Provide the [X, Y] coordinate of the cell's center where the given text is located.  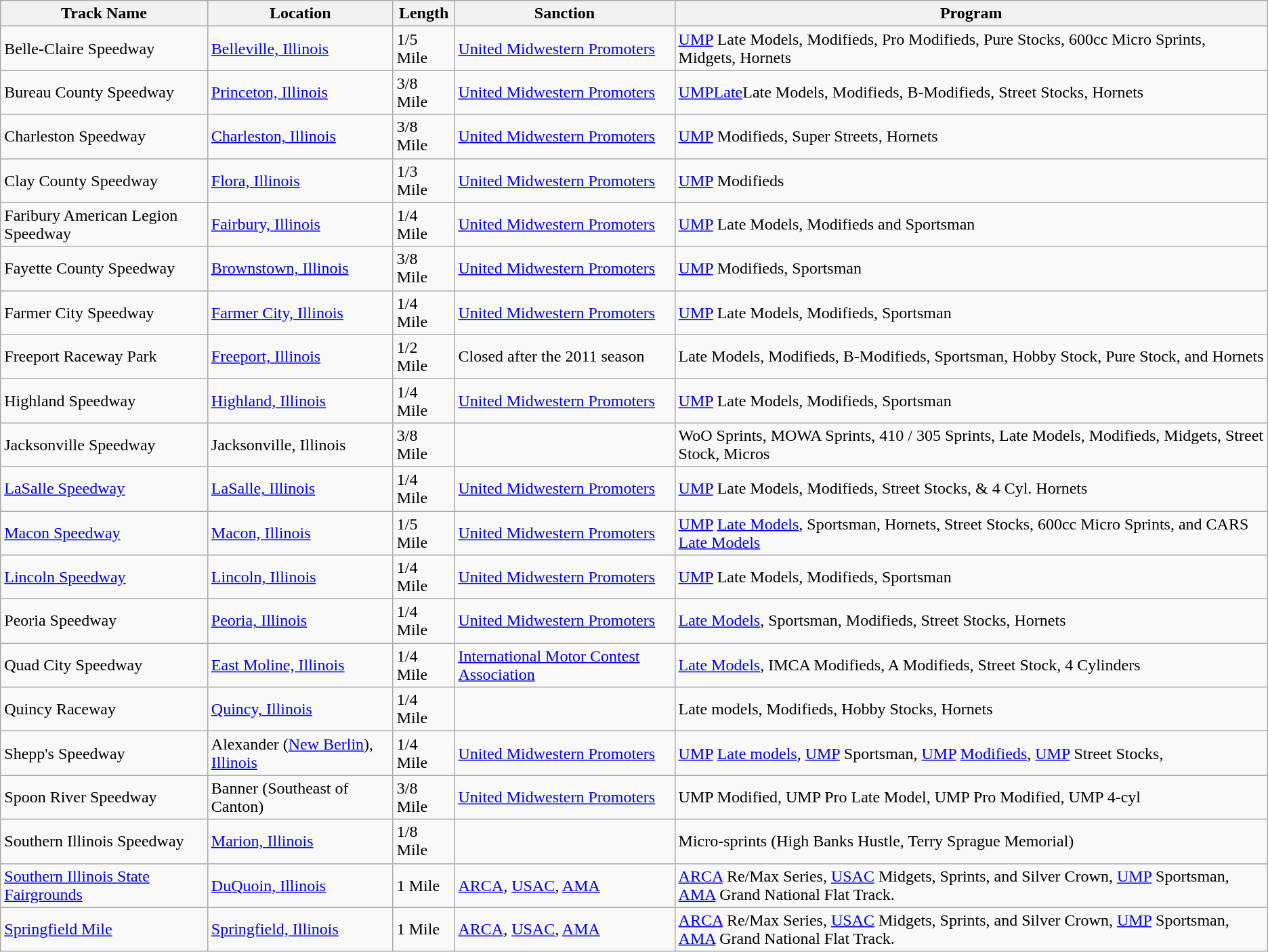
LaSalle, Illinois [300, 489]
Belle-Claire Speedway [104, 49]
1/8 Mile [424, 841]
LaSalle Speedway [104, 489]
UMP Late Models, Modifieds, Street Stocks, & 4 Cyl. Hornets [971, 489]
Highland, Illinois [300, 401]
Alexander (New Berlin), Illinois [300, 753]
Southern Illinois State Fairgrounds [104, 886]
Program [971, 14]
Farmer City Speedway [104, 313]
1/2 Mile [424, 356]
Clay County Speedway [104, 180]
UMP Modified, UMP Pro Late Model, UMP Pro Modified, UMP 4-cyl [971, 798]
Marion, Illinois [300, 841]
Freeport, Illinois [300, 356]
Jacksonville Speedway [104, 444]
UMP Late Models, Modifieds and Sportsman [971, 225]
Peoria Speedway [104, 622]
Bureau County Speedway [104, 92]
Late Models, Modifieds, B-Modifieds, Sportsman, Hobby Stock, Pure Stock, and Hornets [971, 356]
Springfield Mile [104, 929]
UMP Modifieds [971, 180]
DuQuoin, Illinois [300, 886]
Shepp's Speedway [104, 753]
Peoria, Illinois [300, 622]
Lincoln, Illinois [300, 577]
UMP Late Models, Sportsman, Hornets, Street Stocks, 600cc Micro Sprints, and CARS Late Models [971, 532]
Late models, Modifieds, Hobby Stocks, Hornets [971, 710]
1/3 Mile [424, 180]
Highland Speedway [104, 401]
Jacksonville, Illinois [300, 444]
Fairbury, Illinois [300, 225]
Macon Speedway [104, 532]
UMP Late Models, Modifieds, Pro Modifieds, Pure Stocks, 600cc Micro Sprints, Midgets, Hornets [971, 49]
Charleston Speedway [104, 137]
Micro-sprints (High Banks Hustle, Terry Sprague Memorial) [971, 841]
Charleston, Illinois [300, 137]
Fayette County Speedway [104, 268]
Southern Illinois Speedway [104, 841]
Brownstown, Illinois [300, 268]
Flora, Illinois [300, 180]
Quincy Raceway [104, 710]
Banner (Southeast of Canton) [300, 798]
UMP Modifieds, Sportsman [971, 268]
Track Name [104, 14]
East Moline, Illinois [300, 665]
Sanction [565, 14]
Springfield, Illinois [300, 929]
Farmer City, Illinois [300, 313]
Late Models, Sportsman, Modifieds, Street Stocks, Hornets [971, 622]
Macon, Illinois [300, 532]
Quad City Speedway [104, 665]
Freeport Raceway Park [104, 356]
Late Models, IMCA Modifieds, A Modifieds, Street Stock, 4 Cylinders [971, 665]
Belleville, Illinois [300, 49]
WoO Sprints, MOWA Sprints, 410 / 305 Sprints, Late Models, Modifieds, Midgets, Street Stock, Micros [971, 444]
Closed after the 2011 season [565, 356]
Location [300, 14]
International Motor Contest Association [565, 665]
Quincy, Illinois [300, 710]
Lincoln Speedway [104, 577]
Spoon River Speedway [104, 798]
UMP Modifieds, Super Streets, Hornets [971, 137]
Length [424, 14]
Faribury American Legion Speedway [104, 225]
UMP Late models, UMP Sportsman, UMP Modifieds, UMP Street Stocks, [971, 753]
Princeton, Illinois [300, 92]
UMPLateLate Models, Modifieds, B-Modifieds, Street Stocks, Hornets [971, 92]
